Scan for the cell matching the given text and deliver its (x, y) coordinate at center. 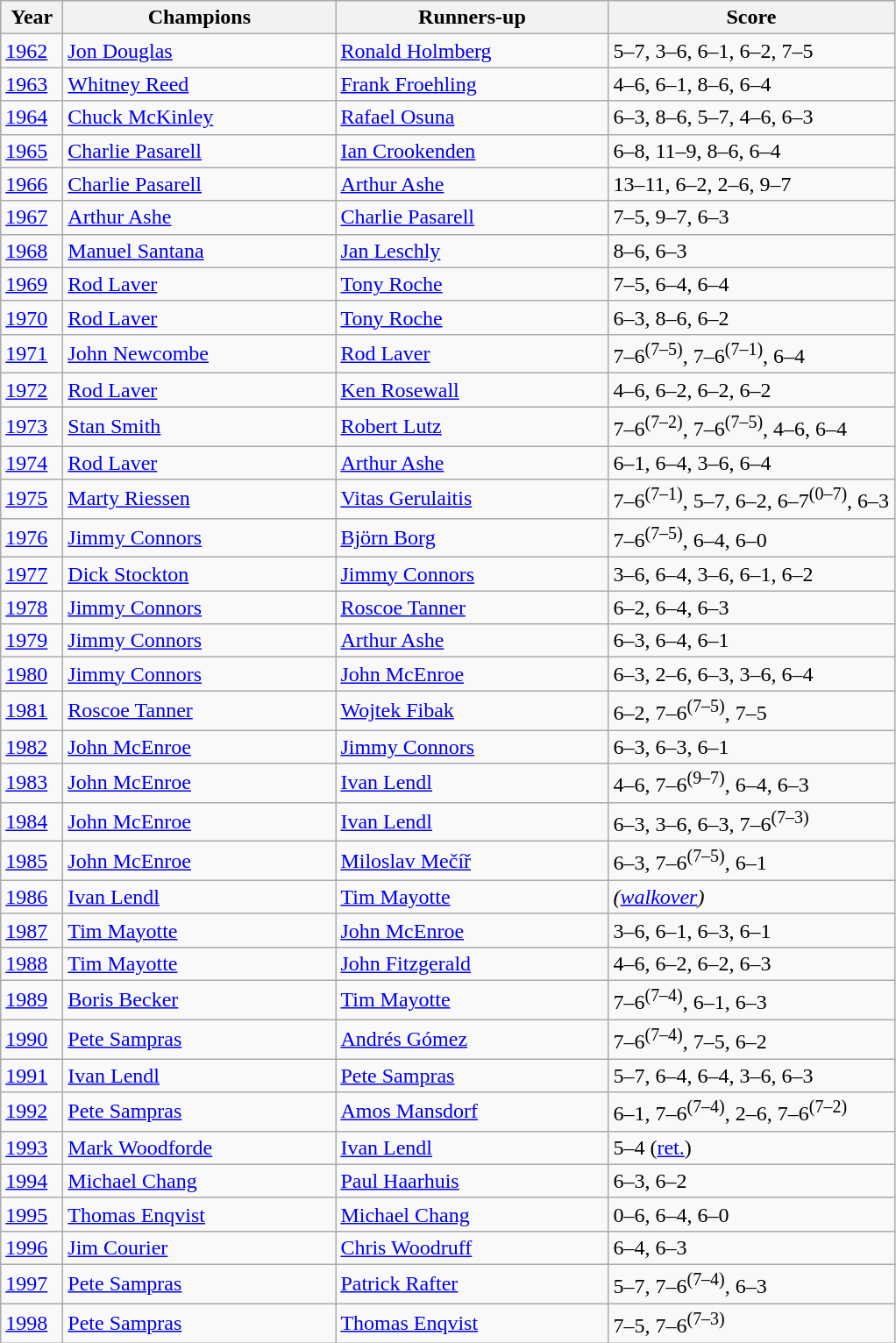
1965 (32, 151)
1962 (32, 51)
John Fitzgerald (472, 963)
4–6, 7–6(9–7), 6–4, 6–3 (751, 784)
Robert Lutz (472, 426)
1992 (32, 1112)
6–3, 8–6, 6–2 (751, 317)
1971 (32, 354)
Jan Leschly (472, 251)
1979 (32, 641)
Ronald Holmberg (472, 51)
Jon Douglas (200, 51)
6–4, 6–3 (751, 1247)
3–6, 6–4, 3–6, 6–1, 6–2 (751, 574)
7–6(7–4), 7–5, 6–2 (751, 1040)
1981 (32, 710)
Ken Rosewall (472, 390)
1973 (32, 426)
Year (32, 18)
1967 (32, 217)
6–8, 11–9, 8–6, 6–4 (751, 151)
1982 (32, 747)
Vitas Gerulaitis (472, 500)
Champions (200, 18)
7–6(7–4), 6–1, 6–3 (751, 999)
Miloslav Mečíř (472, 861)
1990 (32, 1040)
7–6(7–2), 7–6(7–5), 4–6, 6–4 (751, 426)
Boris Becker (200, 999)
John Newcombe (200, 354)
1975 (32, 500)
Dick Stockton (200, 574)
6–3, 6–2 (751, 1181)
Patrick Rafter (472, 1283)
Runners-up (472, 18)
7–6(7–5), 7–6(7–1), 6–4 (751, 354)
1969 (32, 284)
Andrés Gómez (472, 1040)
1988 (32, 963)
13–11, 6–2, 2–6, 9–7 (751, 184)
Chuck McKinley (200, 117)
6–1, 7–6(7–4), 2–6, 7–6(7–2) (751, 1112)
Amos Mansdorf (472, 1112)
1989 (32, 999)
4–6, 6–2, 6–2, 6–3 (751, 963)
1963 (32, 84)
Jim Courier (200, 1247)
1978 (32, 608)
1985 (32, 861)
6–3, 8–6, 5–7, 4–6, 6–3 (751, 117)
7–6(7–1), 5–7, 6–2, 6–7(0–7), 6–3 (751, 500)
Marty Riessen (200, 500)
1984 (32, 822)
1976 (32, 538)
5–7, 7–6(7–4), 6–3 (751, 1283)
6–1, 6–4, 3–6, 6–4 (751, 463)
6–3, 3–6, 6–3, 7–6(7–3) (751, 822)
6–3, 6–4, 6–1 (751, 641)
7–5, 9–7, 6–3 (751, 217)
1993 (32, 1148)
8–6, 6–3 (751, 251)
1986 (32, 897)
Ian Crookenden (472, 151)
1977 (32, 574)
7–6(7–5), 6–4, 6–0 (751, 538)
6–3, 6–3, 6–1 (751, 747)
3–6, 6–1, 6–3, 6–1 (751, 930)
1998 (32, 1324)
Chris Woodruff (472, 1247)
1972 (32, 390)
Frank Froehling (472, 84)
5–7, 3–6, 6–1, 6–2, 7–5 (751, 51)
1995 (32, 1214)
Stan Smith (200, 426)
Rafael Osuna (472, 117)
Mark Woodforde (200, 1148)
6–2, 7–6(7–5), 7–5 (751, 710)
5–7, 6–4, 6–4, 3–6, 6–3 (751, 1076)
(walkover) (751, 897)
Whitney Reed (200, 84)
1994 (32, 1181)
1964 (32, 117)
1997 (32, 1283)
0–6, 6–4, 6–0 (751, 1214)
6–3, 7–6(7–5), 6–1 (751, 861)
6–2, 6–4, 6–3 (751, 608)
1970 (32, 317)
1987 (32, 930)
1996 (32, 1247)
1991 (32, 1076)
7–5, 6–4, 6–4 (751, 284)
7–5, 7–6(7–3) (751, 1324)
Björn Borg (472, 538)
1968 (32, 251)
Wojtek Fibak (472, 710)
6–3, 2–6, 6–3, 3–6, 6–4 (751, 674)
Score (751, 18)
5–4 (ret.) (751, 1148)
1980 (32, 674)
4–6, 6–2, 6–2, 6–2 (751, 390)
4–6, 6–1, 8–6, 6–4 (751, 84)
1966 (32, 184)
Manuel Santana (200, 251)
1974 (32, 463)
1983 (32, 784)
Paul Haarhuis (472, 1181)
